Locate the cell with the specified text and output its [x, y] center coordinate. 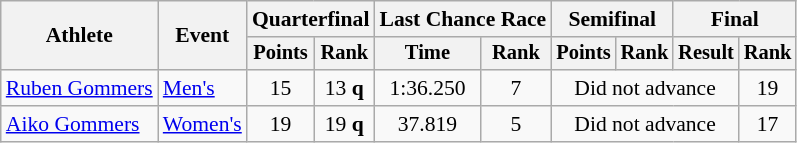
Men's [202, 88]
Semifinal [612, 19]
Athlete [80, 36]
7 [516, 88]
Women's [202, 124]
Quarterfinal [311, 19]
Ruben Gommers [80, 88]
5 [516, 124]
15 [280, 88]
13 q [344, 88]
Last Chance Race [462, 19]
Event [202, 36]
Final [734, 19]
Result [706, 54]
Aiko Gommers [80, 124]
19 q [344, 124]
17 [768, 124]
1:36.250 [427, 88]
Time [427, 54]
37.819 [427, 124]
